For the text-containing cell, return its midpoint in [x, y] coordinate format. 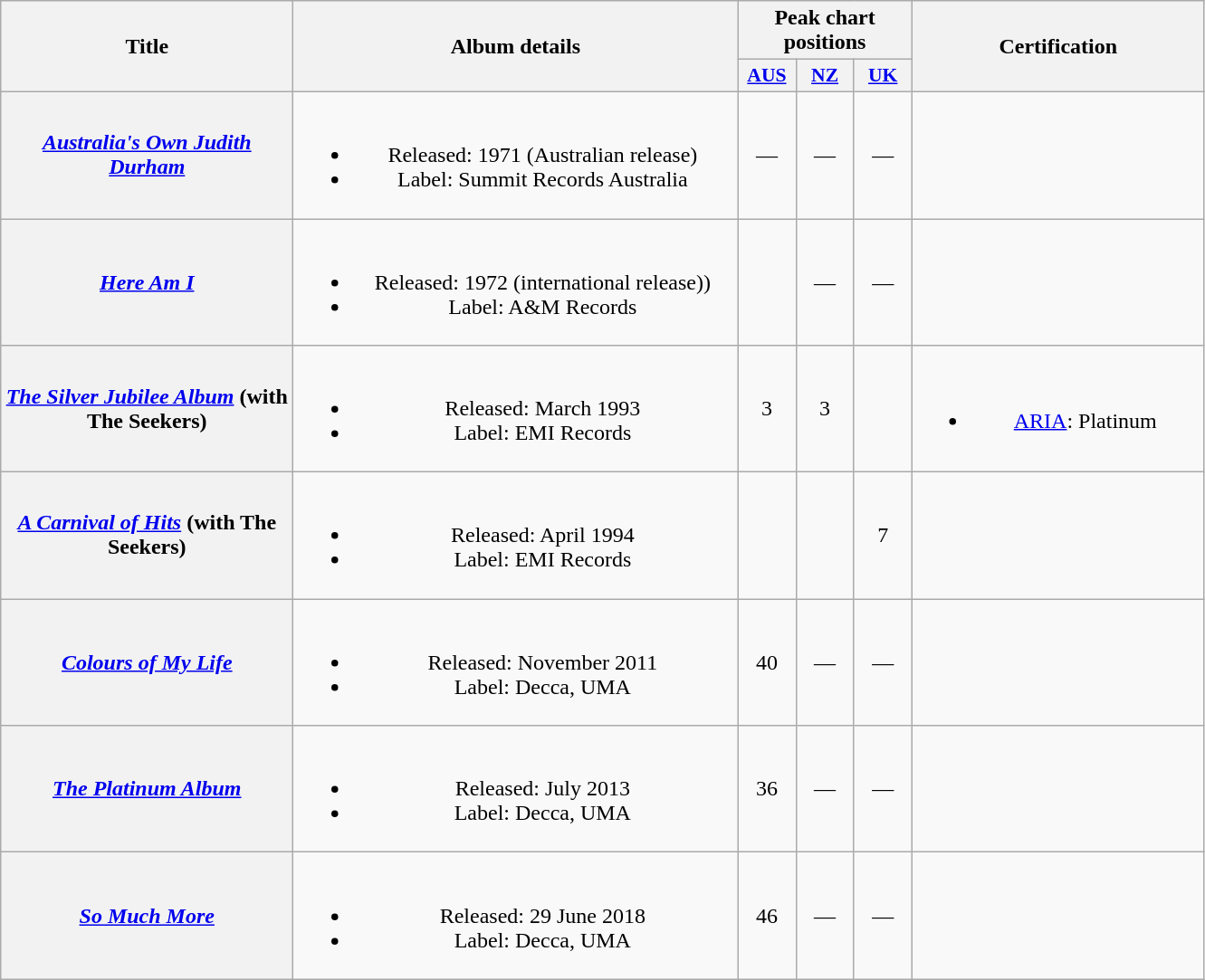
The Silver Jubilee Album (with The Seekers) [147, 409]
40 [767, 662]
36 [767, 789]
Released: 1972 (international release))Label: A&M Records [516, 282]
46 [767, 916]
Released: 1971 (Australian release)Label: Summit Records Australia [516, 155]
ARIA: Platinum [1057, 409]
So Much More [147, 916]
7 [883, 536]
Colours of My Life [147, 662]
AUS [767, 76]
Album details [516, 47]
Australia's Own Judith Durham [147, 155]
A Carnival of Hits (with The Seekers) [147, 536]
Released: April 1994Label: EMI Records [516, 536]
Certification [1057, 47]
NZ [825, 76]
Released: March 1993Label: EMI Records [516, 409]
The Platinum Album [147, 789]
Released: November 2011Label: Decca, UMA [516, 662]
UK [883, 76]
Title [147, 47]
Released: July 2013Label: Decca, UMA [516, 789]
Released: 29 June 2018Label: Decca, UMA [516, 916]
Here Am I [147, 282]
Peak chart positions [825, 31]
